Capture the cell that displays the provided text and extract its (X, Y) central coordinate. 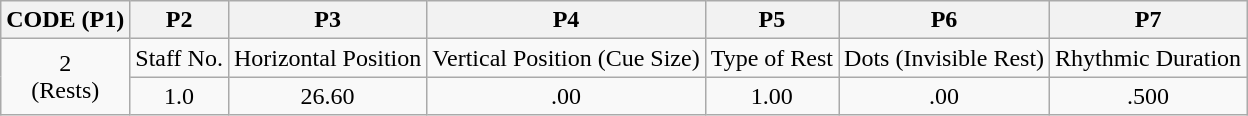
1.00 (772, 96)
Staff No. (180, 58)
P4 (566, 20)
Horizontal Position (327, 58)
2(Rests) (66, 77)
P3 (327, 20)
P5 (772, 20)
1.0 (180, 96)
Rhythmic Duration (1148, 58)
Type of Rest (772, 58)
26.60 (327, 96)
P6 (944, 20)
P7 (1148, 20)
P2 (180, 20)
Vertical Position (Cue Size) (566, 58)
Dots (Invisible Rest) (944, 58)
.500 (1148, 96)
CODE (P1) (66, 20)
